Capture the cell that displays the provided text and extract its [x, y] central coordinate. 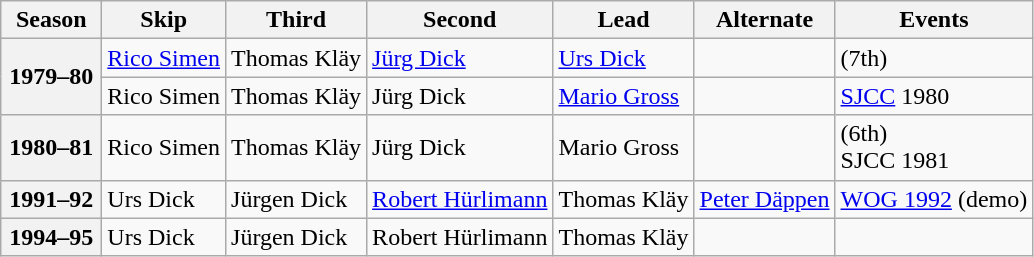
Season [52, 20]
Alternate [764, 20]
WOG 1992 (demo) [934, 199]
Peter Däppen [764, 199]
Lead [624, 20]
(6th)SJCC 1981 [934, 148]
Second [460, 20]
SJCC 1980 [934, 96]
Events [934, 20]
1979–80 [52, 77]
(7th) [934, 58]
Skip [164, 20]
1994–95 [52, 237]
1991–92 [52, 199]
Third [296, 20]
1980–81 [52, 148]
